Identify which cell holds the provided text, then report its [x, y] central coordinate. 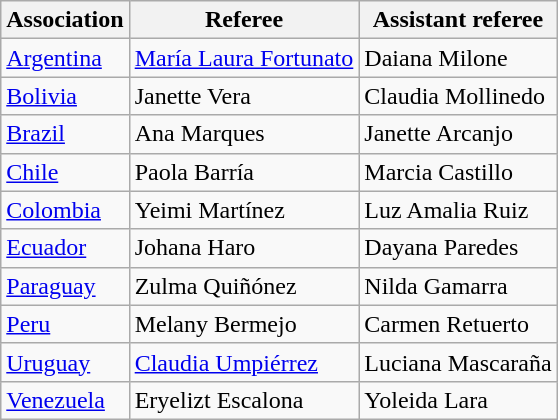
María Laura Fortunato [244, 58]
Paraguay [65, 286]
Melany Bermejo [244, 324]
Yeimi Martínez [244, 210]
Zulma Quiñónez [244, 286]
Eryelizt Escalona [244, 400]
Claudia Umpiérrez [244, 362]
Carmen Retuerto [458, 324]
Johana Haro [244, 248]
Referee [244, 20]
Luz Amalia Ruiz [458, 210]
Venezuela [65, 400]
Daiana Milone [458, 58]
Ana Marques [244, 134]
Janette Arcanjo [458, 134]
Argentina [65, 58]
Marcia Castillo [458, 172]
Luciana Mascaraña [458, 362]
Uruguay [65, 362]
Paola Barría [244, 172]
Chile [65, 172]
Peru [65, 324]
Colombia [65, 210]
Nilda Gamarra [458, 286]
Yoleida Lara [458, 400]
Dayana Paredes [458, 248]
Claudia Mollinedo [458, 96]
Bolivia [65, 96]
Brazil [65, 134]
Ecuador [65, 248]
Assistant referee [458, 20]
Janette Vera [244, 96]
Association [65, 20]
